Output the (x, y) coordinate of the center of the cell containing the given text.  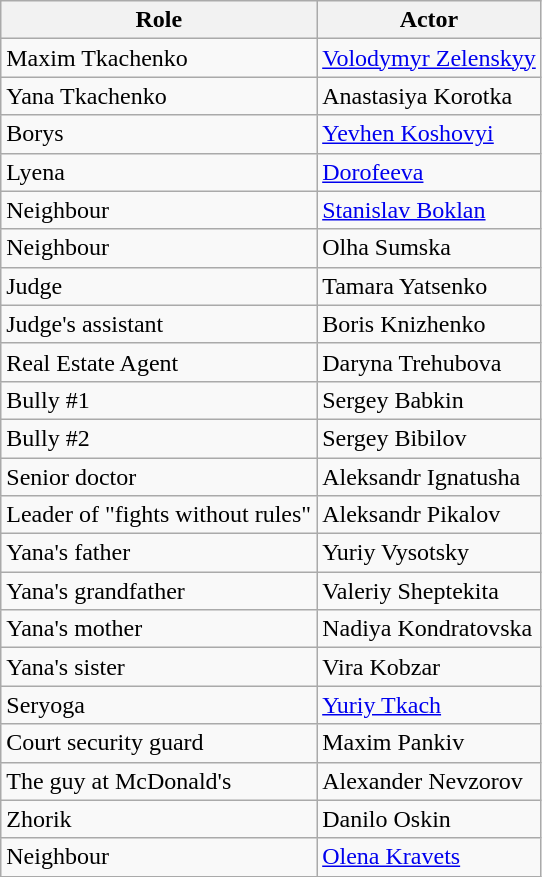
Alexander Nevzorov (430, 781)
Yuriy Tkach (430, 705)
Olha Sumska (430, 248)
Valeriy Sheptekita (430, 591)
Leader of "fights without rules" (159, 515)
Yevhen Koshovyi (430, 134)
Yana's mother (159, 629)
Daryna Trehubova (430, 362)
Yana's sister (159, 667)
Yana's father (159, 553)
Yana's grandfather (159, 591)
Olena Kravets (430, 857)
Volodymyr Zelenskyy (430, 58)
Yuriy Vysotsky (430, 553)
Maxim Tkachenko (159, 58)
Senior doctor (159, 477)
Borys (159, 134)
Sergey Babkin (430, 400)
Nadiya Kondratovska (430, 629)
Tamara Yatsenko (430, 286)
Actor (430, 20)
Bully #2 (159, 438)
Danilo Oskin (430, 819)
Judge (159, 286)
Stanislav Boklan (430, 210)
The guy at McDonald's (159, 781)
Dorofeeva (430, 172)
Real Estate Agent (159, 362)
Aleksandr Pikalov (430, 515)
Bully #1 (159, 400)
Yana Tkachenko (159, 96)
Vira Kobzar (430, 667)
Role (159, 20)
Court security guard (159, 743)
Maxim Pankiv (430, 743)
Judge's assistant (159, 324)
Sergey Bibilov (430, 438)
Zhorik (159, 819)
Seryoga (159, 705)
Boris Knizhenko (430, 324)
Aleksandr Ignatusha (430, 477)
Lyena (159, 172)
Anastasiya Korotka (430, 96)
